Pinpoint the cell where the given text exists, returning its [X, Y] midpoint coordinate. 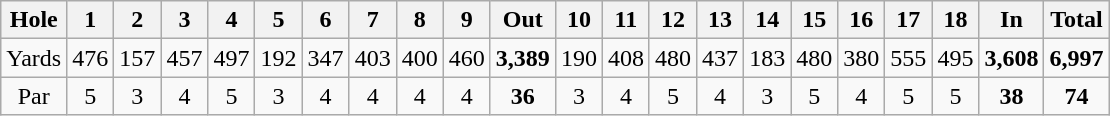
18 [956, 20]
36 [522, 96]
Par [34, 96]
190 [578, 58]
Total [1076, 20]
11 [626, 20]
15 [814, 20]
2 [138, 20]
497 [232, 58]
Yards [34, 58]
476 [90, 58]
192 [278, 58]
400 [420, 58]
In [1012, 20]
347 [326, 58]
17 [908, 20]
38 [1012, 96]
157 [138, 58]
13 [720, 20]
555 [908, 58]
437 [720, 58]
10 [578, 20]
16 [862, 20]
183 [768, 58]
460 [466, 58]
408 [626, 58]
6 [326, 20]
495 [956, 58]
Out [522, 20]
380 [862, 58]
3,389 [522, 58]
1 [90, 20]
8 [420, 20]
403 [372, 58]
9 [466, 20]
3,608 [1012, 58]
6,997 [1076, 58]
14 [768, 20]
457 [184, 58]
74 [1076, 96]
7 [372, 20]
Hole [34, 20]
12 [672, 20]
